Detect which cell encompasses the target text, then output its (X, Y) center coordinate. 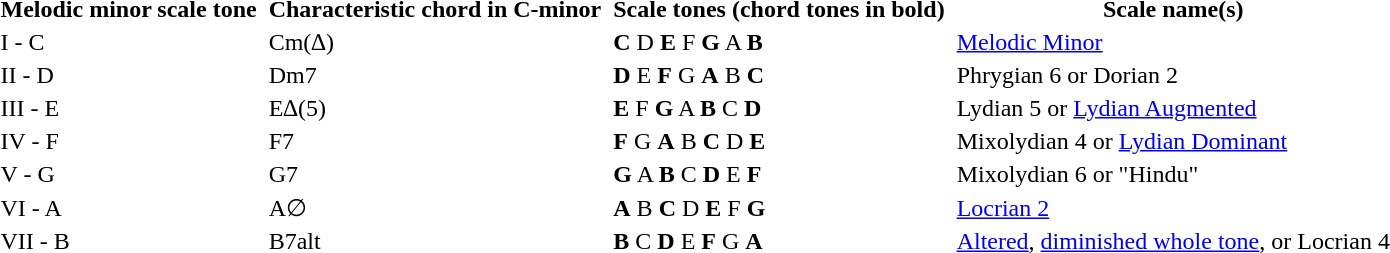
A B C D E F G (779, 208)
A∅ (435, 208)
E∆(5) (435, 108)
F7 (435, 141)
E F G A B C D (779, 108)
Dm7 (435, 75)
Cm(∆) (435, 42)
G7 (435, 174)
C D E F G A B (779, 42)
G A B C D E F (779, 174)
D E F G A B C (779, 75)
F G A B C D E (779, 141)
